Return the [x, y] coordinate for the center point of the cell that contains the specified text.  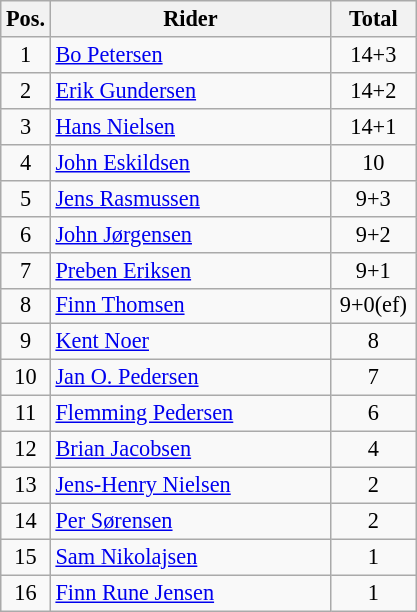
Finn Rune Jensen [190, 593]
3 [26, 126]
9 [26, 342]
Flemming Pedersen [190, 414]
Preben Eriksen [190, 270]
Jens Rasmussen [190, 198]
5 [26, 198]
Jan O. Pedersen [190, 378]
Per Sørensen [190, 521]
John Jørgensen [190, 234]
14 [26, 521]
14+3 [374, 55]
15 [26, 557]
Pos. [26, 19]
Brian Jacobsen [190, 450]
12 [26, 450]
9+0(ef) [374, 306]
14+1 [374, 126]
13 [26, 485]
Bo Petersen [190, 55]
Jens-Henry Nielsen [190, 485]
9+3 [374, 198]
Rider [190, 19]
John Eskildsen [190, 162]
Hans Nielsen [190, 126]
9+2 [374, 234]
14+2 [374, 90]
16 [26, 593]
9+1 [374, 270]
Erik Gundersen [190, 90]
Kent Noer [190, 342]
11 [26, 414]
Total [374, 19]
Finn Thomsen [190, 306]
Sam Nikolajsen [190, 557]
